Scan for the cell matching the given text and deliver its [x, y] coordinate at center. 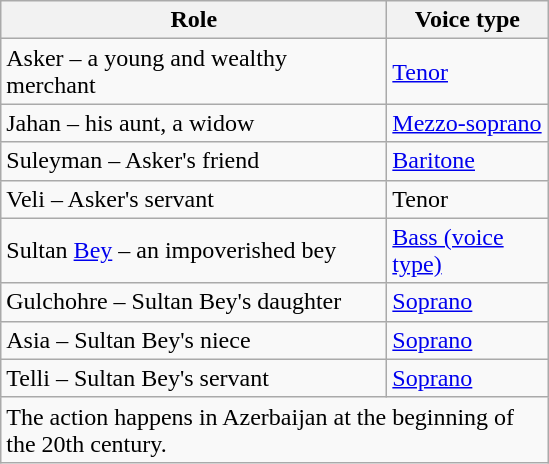
Baritone [468, 161]
Telli – Sultan Bey's servant [194, 378]
Bass (voice type) [468, 250]
Veli – Asker's servant [194, 199]
Asker – a young and wealthy merchant [194, 72]
Mezzo-soprano [468, 123]
Voice type [468, 20]
Asia – Sultan Bey's niece [194, 340]
Role [194, 20]
The action happens in Azerbaijan at the beginning of the 20th century. [274, 430]
Suleyman – Asker's friend [194, 161]
Sultan Bey – an impoverished bey [194, 250]
Jahan – his aunt, a widow [194, 123]
Gulchohre – Sultan Bey's daughter [194, 302]
